Identify which cell holds the provided text, then report its (x, y) central coordinate. 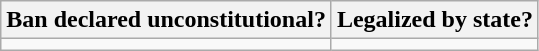
Ban declared unconstitutional? (166, 20)
Legalized by state? (434, 20)
